Find where the given text appears and provide that cell's center as [x, y] coordinate. 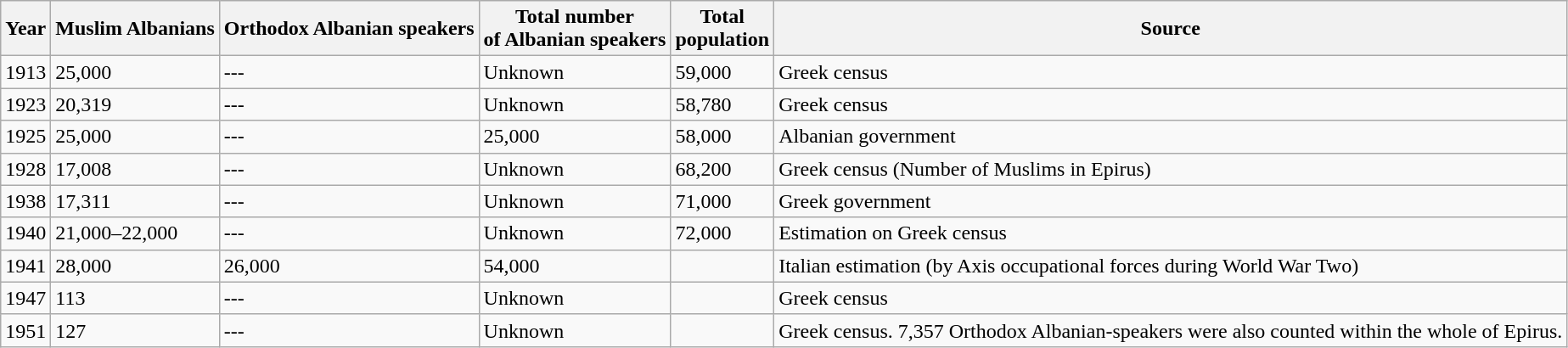
26,000 [349, 266]
Total numberof Albanian speakers [575, 29]
Albanian government [1171, 137]
71,000 [722, 201]
Italian estimation (by Axis occupational forces during World War Two) [1171, 266]
1941 [25, 266]
17,311 [135, 201]
1940 [25, 233]
17,008 [135, 169]
Muslim Albanians [135, 29]
59,000 [722, 72]
Greek census (Number of Muslims in Epirus) [1171, 169]
58,000 [722, 137]
68,200 [722, 169]
58,780 [722, 104]
1938 [25, 201]
Totalpopulation [722, 29]
127 [135, 330]
1928 [25, 169]
113 [135, 298]
20,319 [135, 104]
Year [25, 29]
1951 [25, 330]
28,000 [135, 266]
1923 [25, 104]
1925 [25, 137]
Orthodox Albanian speakers [349, 29]
72,000 [722, 233]
21,000–22,000 [135, 233]
Source [1171, 29]
1913 [25, 72]
Greek census. 7,357 Orthodox Albanian-speakers were also counted within the whole of Epirus. [1171, 330]
Greek government [1171, 201]
Estimation on Greek census [1171, 233]
1947 [25, 298]
54,000 [575, 266]
